Output the (X, Y) coordinate of the center of the cell containing the given text.  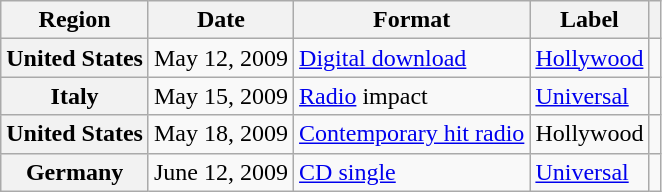
June 12, 2009 (220, 172)
Radio impact (412, 96)
Date (220, 20)
Digital download (412, 58)
Label (590, 20)
Contemporary hit radio (412, 134)
Format (412, 20)
CD single (412, 172)
Germany (75, 172)
Italy (75, 96)
Region (75, 20)
May 18, 2009 (220, 134)
May 12, 2009 (220, 58)
May 15, 2009 (220, 96)
